From the cell containing the given text, extract its center point as [X, Y] coordinate. 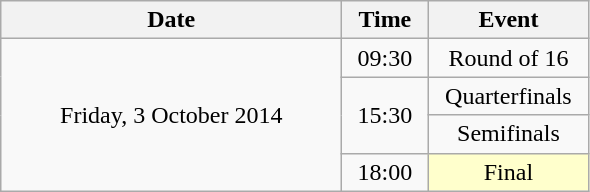
15:30 [385, 115]
Semifinals [508, 134]
Quarterfinals [508, 96]
Round of 16 [508, 58]
09:30 [385, 58]
Final [508, 172]
Friday, 3 October 2014 [172, 115]
Event [508, 20]
Date [172, 20]
18:00 [385, 172]
Time [385, 20]
